Return [X, Y] of the center of cell containing provided text 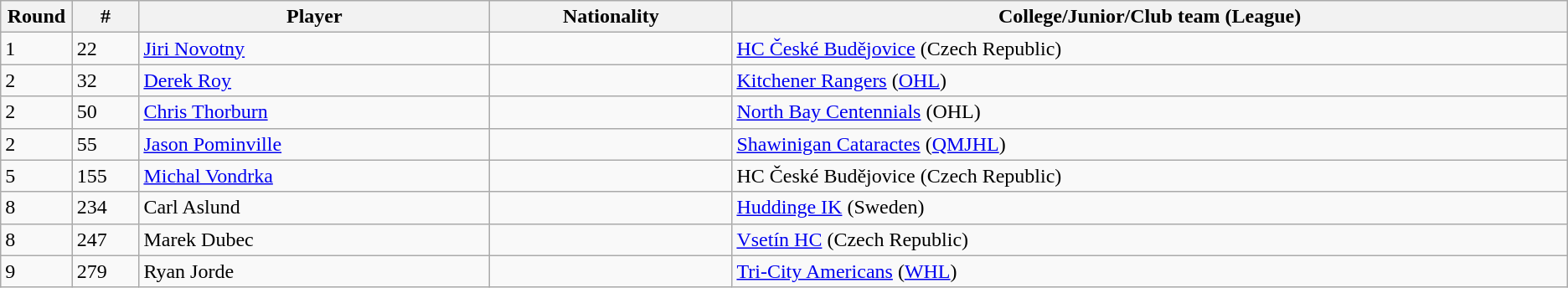
50 [106, 112]
247 [106, 239]
55 [106, 144]
155 [106, 176]
Michal Vondrka [315, 176]
Vsetín HC (Czech Republic) [1149, 239]
5 [37, 176]
279 [106, 271]
College/Junior/Club team (League) [1149, 17]
Shawinigan Cataractes (QMJHL) [1149, 144]
North Bay Centennials (OHL) [1149, 112]
22 [106, 49]
# [106, 17]
Derek Roy [315, 80]
Jason Pominville [315, 144]
32 [106, 80]
234 [106, 208]
Player [315, 17]
Chris Thorburn [315, 112]
Nationality [611, 17]
1 [37, 49]
9 [37, 271]
Carl Aslund [315, 208]
Kitchener Rangers (OHL) [1149, 80]
Marek Dubec [315, 239]
Ryan Jorde [315, 271]
Huddinge IK (Sweden) [1149, 208]
Round [37, 17]
Jiri Novotny [315, 49]
Tri-City Americans (WHL) [1149, 271]
